Return [X, Y] of the center of cell containing provided text 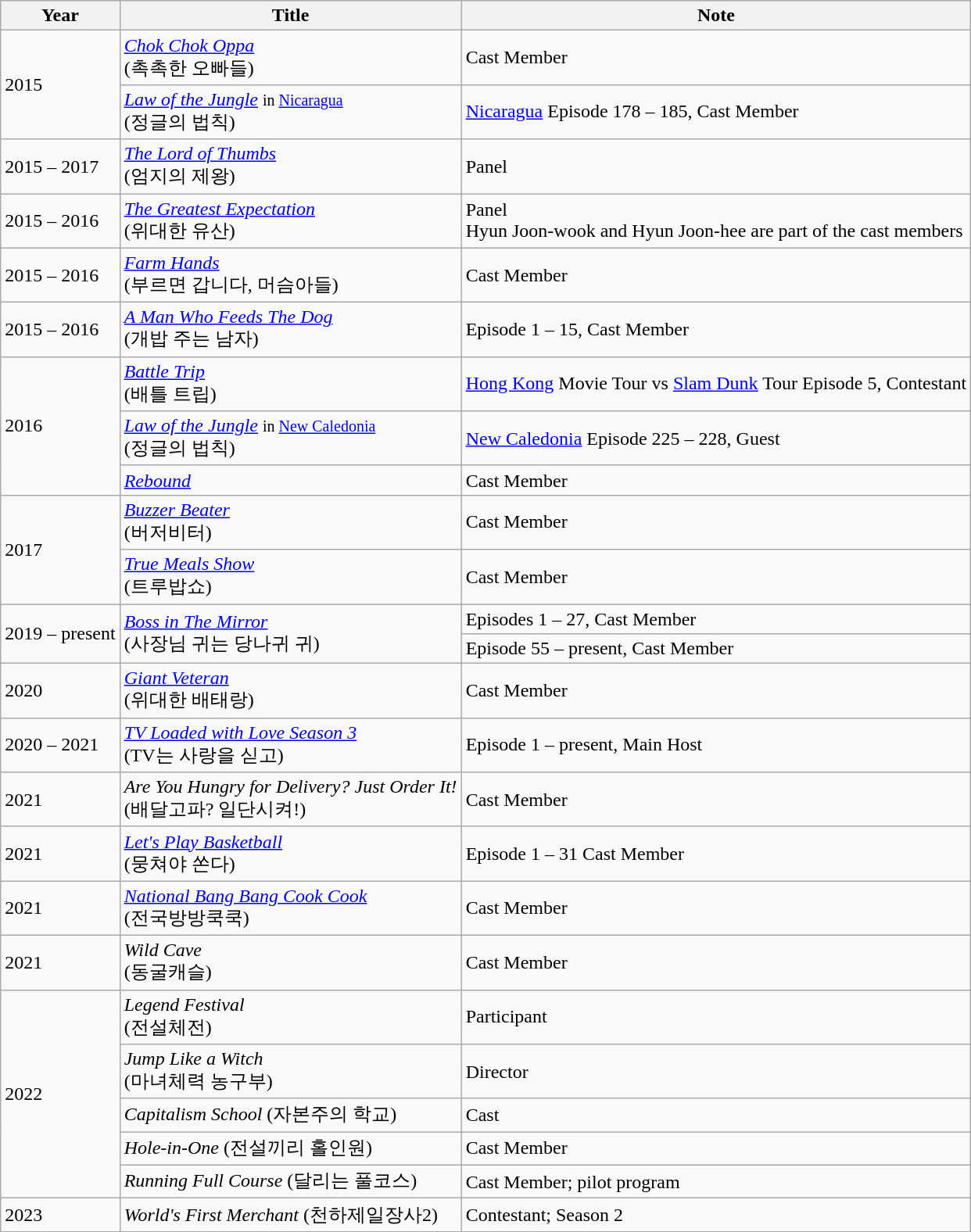
Cast [716, 1115]
Year [60, 16]
Nicaragua Episode 178 – 185, Cast Member [716, 112]
Director [716, 1072]
Let's Play Basketball(뭉쳐야 쏜다) [291, 854]
A Man Who Feeds The Dog(개밥 주는 남자) [291, 330]
Farm Hands(부르면 갑니다, 머슴아들) [291, 275]
2022 [60, 1094]
The Greatest Expectation(위대한 유산) [291, 221]
PanelHyun Joon-wook and Hyun Joon-hee are part of the cast members [716, 221]
Episode 1 – 15, Cast Member [716, 330]
True Meals Show(트루밥쇼) [291, 577]
Battle Trip(배틀 트립) [291, 384]
Law of the Jungle in Nicaragua(정글의 법칙) [291, 112]
Episode 1 – present, Main Host [716, 745]
Panel [716, 167]
Hong Kong Movie Tour vs Slam Dunk Tour Episode 5, Contestant [716, 384]
Title [291, 16]
Rebound [291, 480]
Episode 55 – present, Cast Member [716, 649]
Are You Hungry for Delivery? Just Order It!(배달고파? 일단시켜!) [291, 800]
New Caledonia Episode 225 – 228, Guest [716, 439]
Law of the Jungle in New Caledonia(정글의 법칙) [291, 439]
Legend Festival (전설체전) [291, 1017]
World's First Merchant (천하제일장사2) [291, 1215]
2015 [60, 84]
Capitalism School (자본주의 학교) [291, 1115]
Hole-in-One (전설끼리 홀인원) [291, 1149]
Chok Chok Oppa(촉촉한 오빠들) [291, 58]
TV Loaded with Love Season 3(TV는 사랑을 싣고) [291, 745]
Wild Cave (동굴캐슬) [291, 962]
Episode 1 – 31 Cast Member [716, 854]
Contestant; Season 2 [716, 1215]
2019 – present [60, 633]
2023 [60, 1215]
Running Full Course (달리는 풀코스) [291, 1182]
Giant Veteran(위대한 배태랑) [291, 691]
Episodes 1 – 27, Cast Member [716, 618]
National Bang Bang Cook Cook(전국방방쿡쿡) [291, 908]
Cast Member; pilot program [716, 1182]
2020 – 2021 [60, 745]
Participant [716, 1017]
Boss in The Mirror(사장님 귀는 당나귀 귀) [291, 633]
Note [716, 16]
2015 – 2017 [60, 167]
Buzzer Beater(버저비터) [291, 522]
2016 [60, 425]
2020 [60, 691]
Jump Like a Witch(마녀체력 농구부) [291, 1072]
2017 [60, 549]
The Lord of Thumbs(엄지의 제왕) [291, 167]
